Locate the cell with the specified text and output its (X, Y) center coordinate. 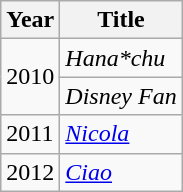
2012 (30, 172)
Nicola (121, 134)
Year (30, 20)
Title (121, 20)
2011 (30, 134)
Ciao (121, 172)
Disney Fan (121, 96)
Hana*chu (121, 58)
2010 (30, 77)
